Scan for the cell matching the given text and deliver its [X, Y] coordinate at center. 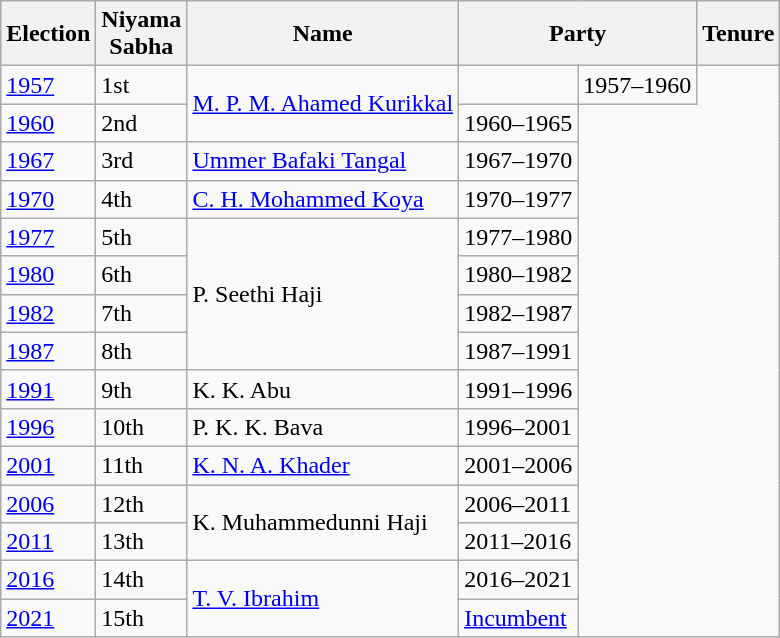
2016 [48, 580]
NiyamaSabha [142, 34]
1980 [48, 275]
14th [142, 580]
1977 [48, 237]
10th [142, 427]
Election [48, 34]
12th [142, 503]
1960 [48, 123]
Name [323, 34]
1982 [48, 313]
C. H. Mohammed Koya [323, 199]
P. K. K. Bava [323, 427]
1987 [48, 351]
1980–1982 [518, 275]
2011–2016 [518, 542]
7th [142, 313]
2021 [48, 618]
K. Muhammedunni Haji [323, 522]
9th [142, 389]
2006 [48, 503]
1967–1970 [518, 161]
8th [142, 351]
2006–2011 [518, 503]
1967 [48, 161]
1970–1977 [518, 199]
K. K. Abu [323, 389]
2001–2006 [518, 465]
1987–1991 [518, 351]
Ummer Bafaki Tangal [323, 161]
1957–1960 [638, 85]
K. N. A. Khader [323, 465]
1960–1965 [518, 123]
6th [142, 275]
T. V. Ibrahim [323, 599]
13th [142, 542]
4th [142, 199]
11th [142, 465]
5th [142, 237]
1957 [48, 85]
15th [142, 618]
2001 [48, 465]
M. P. M. Ahamed Kurikkal [323, 104]
2nd [142, 123]
2011 [48, 542]
1970 [48, 199]
1991 [48, 389]
2016–2021 [518, 580]
1996 [48, 427]
Incumbent [518, 618]
3rd [142, 161]
1977–1980 [518, 237]
Party [578, 34]
P. Seethi Haji [323, 294]
1996–2001 [518, 427]
1982–1987 [518, 313]
1st [142, 85]
1991–1996 [518, 389]
Tenure [738, 34]
